Detect which cell encompasses the target text, then output its (X, Y) center coordinate. 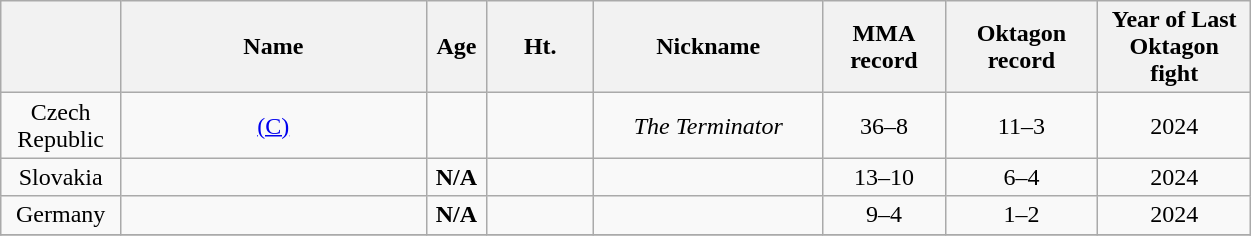
Age (456, 47)
Name (274, 47)
Year of Last Oktagon fight (1174, 47)
The Terminator (708, 126)
13–10 (884, 177)
11–3 (1022, 126)
Ht. (540, 47)
36–8 (884, 126)
Oktagon record (1022, 47)
Nickname (708, 47)
Germany (61, 215)
9–4 (884, 215)
6–4 (1022, 177)
Slovakia (61, 177)
MMA record (884, 47)
Czech Republic (61, 126)
(C) (274, 126)
1–2 (1022, 215)
